Pinpoint the cell where the given text exists, returning its (x, y) midpoint coordinate. 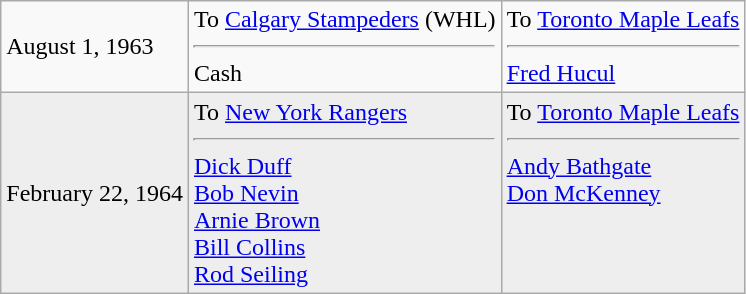
To Toronto Maple LeafsFred Hucul (623, 47)
August 1, 1963 (95, 47)
To Toronto Maple LeafsAndy Bathgate Don McKenney (623, 193)
February 22, 1964 (95, 193)
To Calgary Stampeders (WHL) Cash (344, 47)
To New York RangersDick Duff Bob Nevin Arnie Brown Bill Collins Rod Seiling (344, 193)
